Identify which cell holds the provided text, then report its (X, Y) central coordinate. 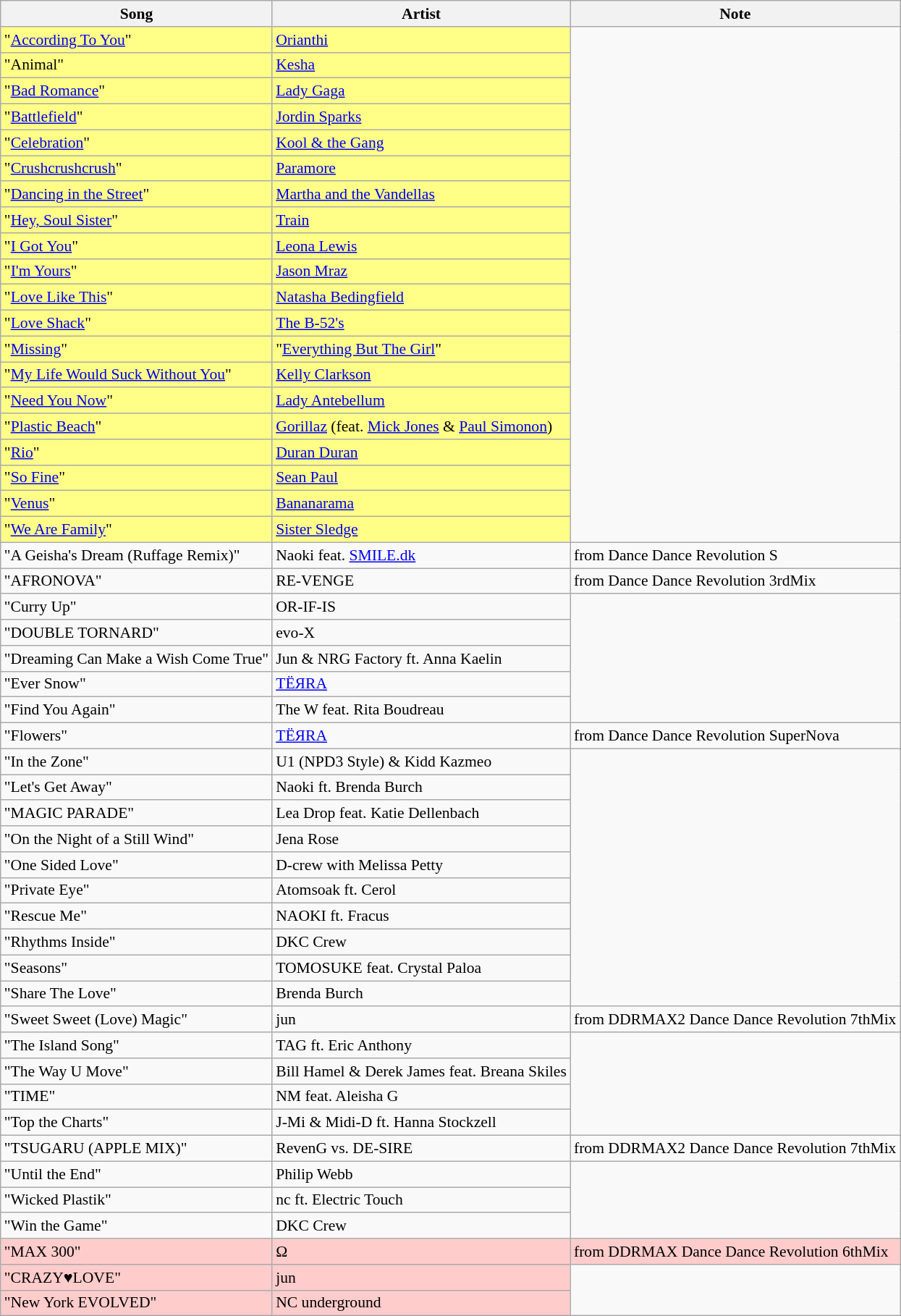
The W feat. Rita Boudreau (421, 710)
"Everything But The Girl" (421, 349)
Martha and the Vandellas (421, 195)
Brenda Burch (421, 994)
"Crushcrushcrush" (136, 169)
Train (421, 220)
Bill Hamel & Derek James feat. Breana Skiles (421, 1071)
"CRAZY♥LOVE" (136, 1278)
"The Island Song" (136, 1045)
Duran Duran (421, 452)
Song (136, 14)
"Love Shack" (136, 324)
Ω (421, 1252)
"Rescue Me" (136, 916)
"Seasons" (136, 968)
"Win the Game" (136, 1226)
NC underground (421, 1303)
"Flowers" (136, 736)
"Top the Charts" (136, 1123)
"Dreaming Can Make a Wish Come True" (136, 659)
from Dance Dance Revolution SuperNova (735, 736)
TOMOSUKE feat. Crystal Paloa (421, 968)
from Dance Dance Revolution S (735, 555)
"My Life Would Suck Without You" (136, 375)
Kool & the Gang (421, 143)
The B-52's (421, 324)
"I'm Yours" (136, 271)
Bananarama (421, 504)
"Rhythms Inside" (136, 942)
Leona Lewis (421, 246)
"Share The Love" (136, 994)
"Until the End" (136, 1174)
"TSUGARU (APPLE MIX)" (136, 1149)
"AFRONOVA" (136, 581)
NAOKI ft. Fracus (421, 916)
Philip Webb (421, 1174)
"TIME" (136, 1097)
U1 (NPD3 Style) & Kidd Kazmeo (421, 762)
RevenG vs. DE-SIRE (421, 1149)
NM feat. Aleisha G (421, 1097)
"In the Zone" (136, 762)
"The Way U Move" (136, 1071)
D-crew with Melissa Petty (421, 865)
"Find You Again" (136, 710)
Note (735, 14)
Naoki ft. Brenda Burch (421, 788)
Lady Antebellum (421, 401)
Jun & NRG Factory ft. Anna Kaelin (421, 659)
"Battlefield" (136, 117)
Sean Paul (421, 478)
"I Got You" (136, 246)
evo-X (421, 633)
"MAX 300" (136, 1252)
"According To You" (136, 40)
RE-VENGE (421, 581)
Lady Gaga (421, 91)
from DDRMAX Dance Dance Revolution 6thMix (735, 1252)
J-Mi & Midi-D ft. Hanna Stockzell (421, 1123)
Paramore (421, 169)
"Ever Snow" (136, 684)
"Sweet Sweet (Love) Magic" (136, 1020)
"A Geisha's Dream (Ruffage Remix)" (136, 555)
"Love Like This" (136, 298)
"Plastic Beach" (136, 426)
"Missing" (136, 349)
"Bad Romance" (136, 91)
"On the Night of a Still Wind" (136, 839)
"Hey, Soul Sister" (136, 220)
"Wicked Plastik" (136, 1200)
Jordin Sparks (421, 117)
OR-IF-IS (421, 607)
Orianthi (421, 40)
Kesha (421, 65)
"Let's Get Away" (136, 788)
"We Are Family" (136, 530)
"DOUBLE TORNARD" (136, 633)
from Dance Dance Revolution 3rdMix (735, 581)
"Animal" (136, 65)
TAG ft. Eric Anthony (421, 1045)
Kelly Clarkson (421, 375)
"Need You Now" (136, 401)
"Venus" (136, 504)
"New York EVOLVED" (136, 1303)
"MAGIC PARADE" (136, 814)
"Dancing in the Street" (136, 195)
Gorillaz (feat. Mick Jones & Paul Simonon) (421, 426)
Atomsoak ft. Cerol (421, 890)
Jena Rose (421, 839)
Jason Mraz (421, 271)
Lea Drop feat. Katie Dellenbach (421, 814)
nc ft. Electric Touch (421, 1200)
Sister Sledge (421, 530)
"Rio" (136, 452)
"One Sided Love" (136, 865)
"So Fine" (136, 478)
Naoki feat. SMILE.dk (421, 555)
Artist (421, 14)
Natasha Bedingfield (421, 298)
"Private Eye" (136, 890)
"Curry Up" (136, 607)
"Celebration" (136, 143)
